Return [X, Y] of the center of cell containing provided text 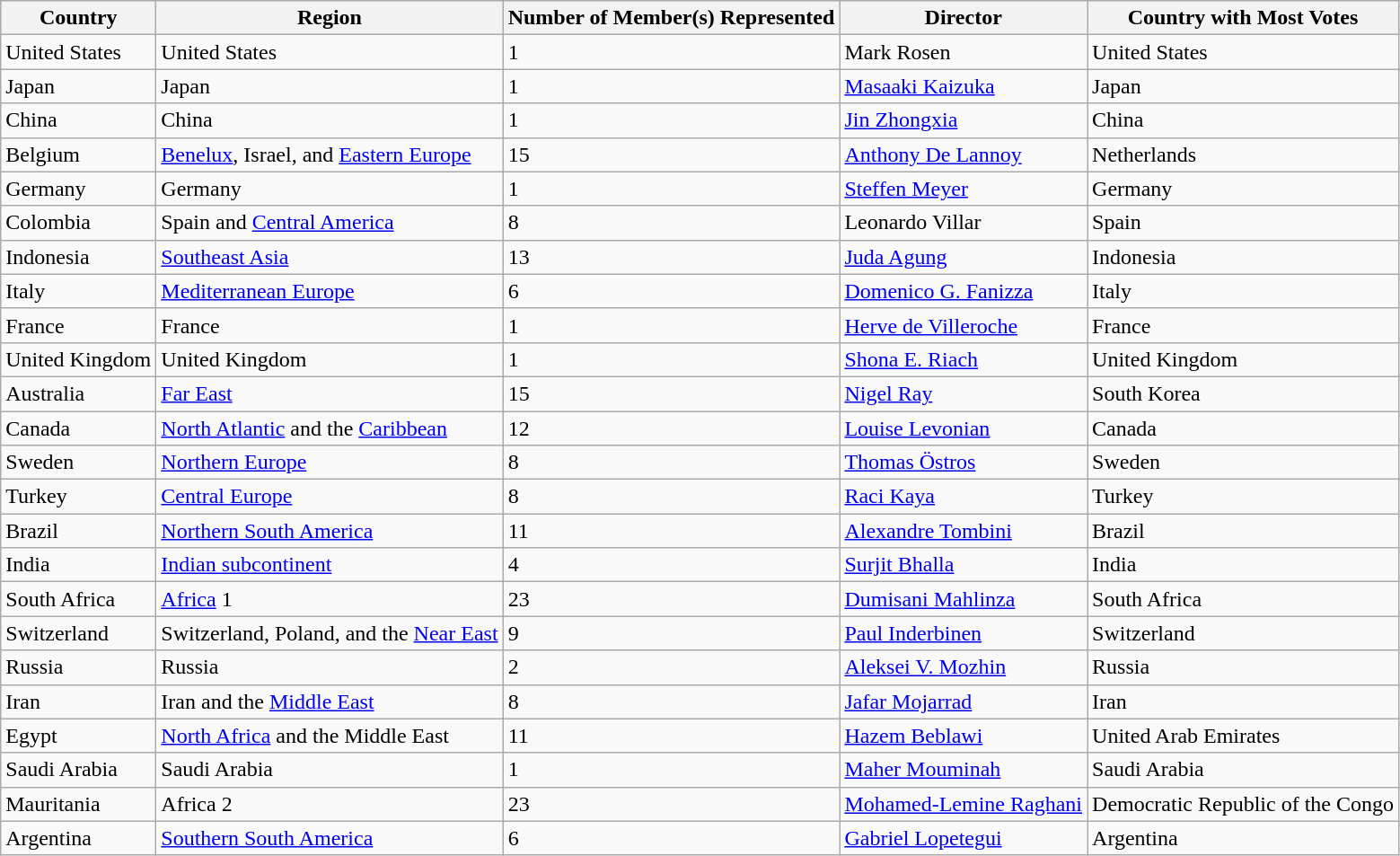
Mohamed-Lemine Raghani [964, 804]
Africa 1 [330, 599]
Steffen Meyer [964, 189]
Region [330, 18]
Southeast Asia [330, 257]
Jafar Mojarrad [964, 702]
North Africa and the Middle East [330, 736]
Number of Member(s) Represented [672, 18]
Far East [330, 393]
Benelux, Israel, and Eastern Europe [330, 154]
13 [672, 257]
Northern South America [330, 531]
Leonardo Villar [964, 223]
Director [964, 18]
Paul Inderbinen [964, 633]
Raci Kaya [964, 497]
Democratic Republic of the Congo [1243, 804]
Spain and Central America [330, 223]
Belgium [79, 154]
Alexandre Tombini [964, 531]
Country with Most Votes [1243, 18]
Iran and the Middle East [330, 702]
Juda Agung [964, 257]
Mauritania [79, 804]
Colombia [79, 223]
12 [672, 428]
4 [672, 565]
Herve de Villeroche [964, 325]
Aleksei V. Mozhin [964, 667]
North Atlantic and the Caribbean [330, 428]
South Korea [1243, 393]
Surjit Bhalla [964, 565]
2 [672, 667]
Mediterranean Europe [330, 291]
Northern Europe [330, 463]
Switzerland, Poland, and the Near East [330, 633]
Hazem Beblawi [964, 736]
Netherlands [1243, 154]
Central Europe [330, 497]
Dumisani Mahlinza [964, 599]
Masaaki Kaizuka [964, 86]
Louise Levonian [964, 428]
Egypt [79, 736]
9 [672, 633]
Domenico G. Fanizza [964, 291]
Southern South America [330, 838]
Indian subcontinent [330, 565]
Africa 2 [330, 804]
Maher Mouminah [964, 770]
Australia [79, 393]
Country [79, 18]
Shona E. Riach [964, 359]
Anthony De Lannoy [964, 154]
United Arab Emirates [1243, 736]
Nigel Ray [964, 393]
Jin Zhongxia [964, 120]
Mark Rosen [964, 52]
Spain [1243, 223]
Gabriel Lopetegui [964, 838]
Thomas Östros [964, 463]
